Extract the (X, Y) coordinate from the center of the cell holding the provided text.  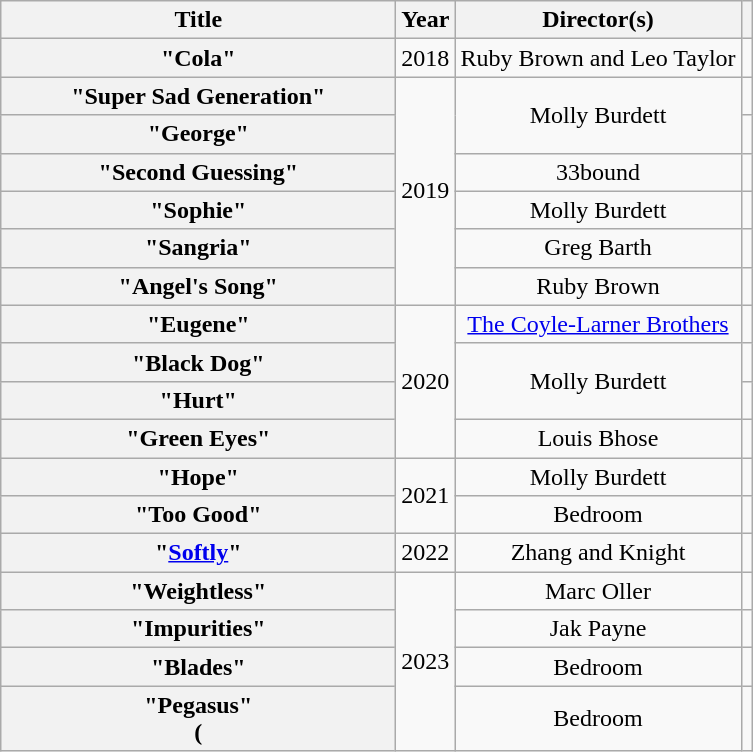
The Coyle-Larner Brothers (598, 324)
2021 (426, 496)
"Green Eyes" (198, 438)
Year (426, 20)
Louis Bhose (598, 438)
"Impurities" (198, 629)
"Softly" (198, 553)
"Cola" (198, 58)
Title (198, 20)
"Black Dog" (198, 362)
"Hurt" (198, 400)
"Hope" (198, 477)
2020 (426, 381)
2018 (426, 58)
"Angel's Song" (198, 286)
Ruby Brown and Leo Taylor (598, 58)
Zhang and Knight (598, 553)
2022 (426, 553)
Jak Payne (598, 629)
"Sangria" (198, 248)
"Second Guessing" (198, 172)
Marc Oller (598, 591)
33bound (598, 172)
"George" (198, 134)
"Super Sad Generation" (198, 96)
"Blades" (198, 667)
Ruby Brown (598, 286)
"Pegasus"( (198, 718)
"Sophie" (198, 210)
Director(s) (598, 20)
2019 (426, 191)
Greg Barth (598, 248)
"Too Good" (198, 515)
2023 (426, 662)
"Weightless" (198, 591)
"Eugene" (198, 324)
